Extract the [X, Y] coordinate from the center of the cell holding the provided text.  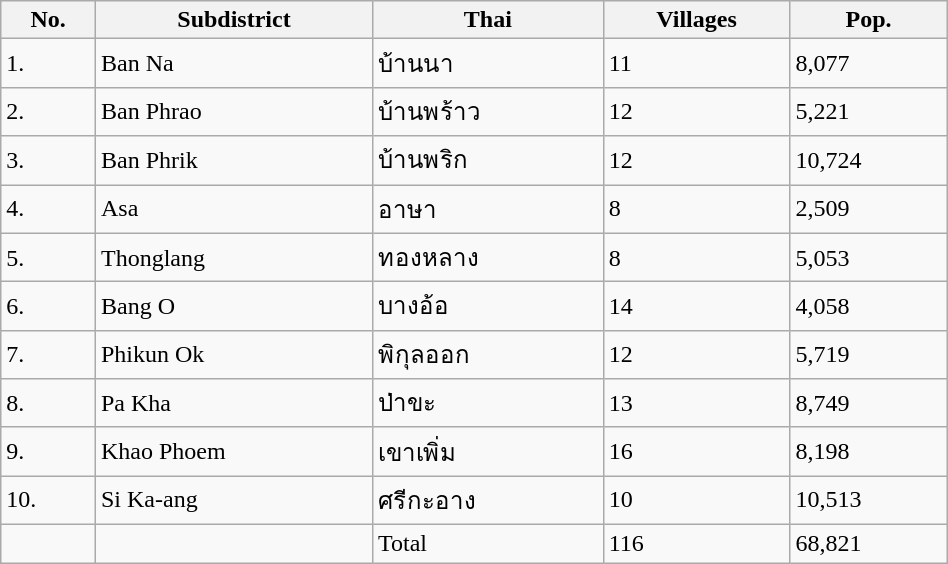
10. [48, 500]
Pa Kha [234, 404]
Thonglang [234, 258]
8,077 [868, 64]
14 [696, 306]
พิกุลออก [488, 354]
Bang O [234, 306]
Ban Na [234, 64]
ศรีกะอาง [488, 500]
9. [48, 452]
5,053 [868, 258]
อาษา [488, 208]
Ban Phrik [234, 160]
8,198 [868, 452]
5,719 [868, 354]
No. [48, 20]
5,221 [868, 112]
Phikun Ok [234, 354]
เขาเพิ่ม [488, 452]
6. [48, 306]
7. [48, 354]
16 [696, 452]
2,509 [868, 208]
ทองหลาง [488, 258]
10 [696, 500]
Thai [488, 20]
ป่าขะ [488, 404]
บ้านพร้าว [488, 112]
2. [48, 112]
4,058 [868, 306]
บางอ้อ [488, 306]
68,821 [868, 543]
11 [696, 64]
1. [48, 64]
5. [48, 258]
Khao Phoem [234, 452]
Villages [696, 20]
116 [696, 543]
Si Ka-ang [234, 500]
Subdistrict [234, 20]
บ้านพริก [488, 160]
8,749 [868, 404]
8. [48, 404]
บ้านนา [488, 64]
10,724 [868, 160]
4. [48, 208]
Asa [234, 208]
Pop. [868, 20]
10,513 [868, 500]
3. [48, 160]
Total [488, 543]
Ban Phrao [234, 112]
13 [696, 404]
